For the text-containing cell, return its midpoint in [X, Y] coordinate format. 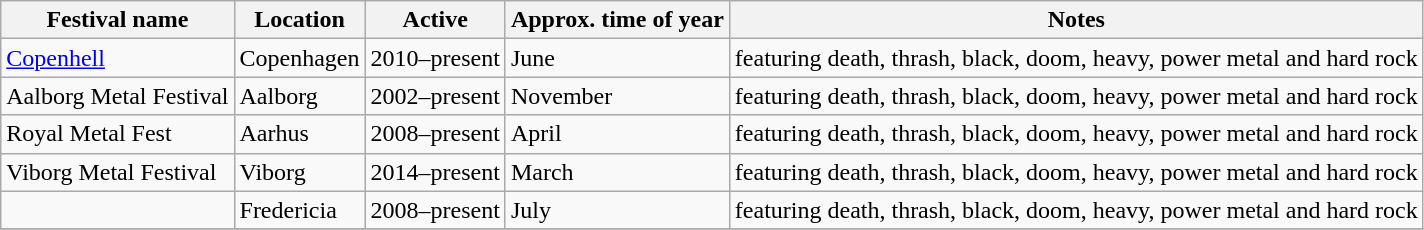
Aarhus [300, 134]
Viborg Metal Festival [118, 172]
Location [300, 20]
Viborg [300, 172]
April [617, 134]
Aalborg Metal Festival [118, 96]
Royal Metal Fest [118, 134]
Active [435, 20]
Copenhell [118, 58]
March [617, 172]
2010–present [435, 58]
November [617, 96]
June [617, 58]
Aalborg [300, 96]
Festival name [118, 20]
Fredericia [300, 210]
Notes [1076, 20]
Approx. time of year [617, 20]
2014–present [435, 172]
July [617, 210]
Copenhagen [300, 58]
2002–present [435, 96]
